Scan for the cell matching the given text and deliver its [x, y] coordinate at center. 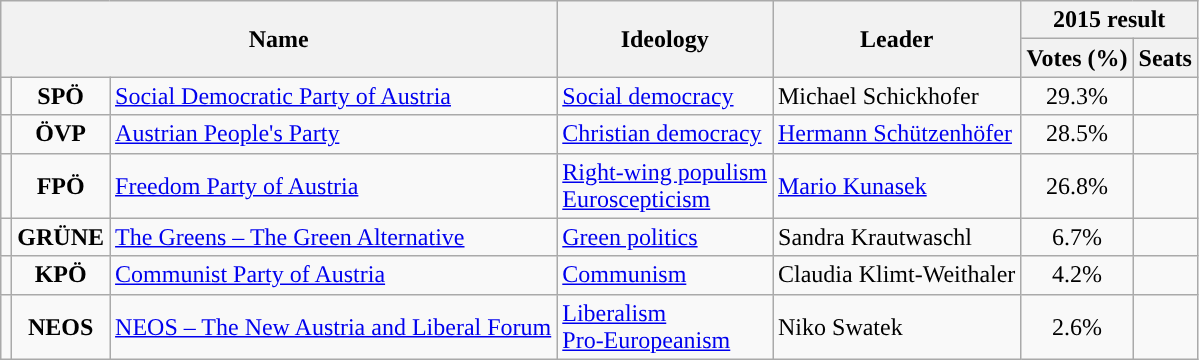
Hermann Schützenhöfer [896, 134]
Claudia Klimt-Weithaler [896, 275]
ÖVP [61, 134]
6.7% [1077, 237]
Austrian People's Party [334, 134]
Ideology [665, 39]
Social Democratic Party of Austria [334, 96]
Votes (%) [1077, 58]
Niko Swatek [896, 326]
Sandra Krautwaschl [896, 237]
4.2% [1077, 275]
Michael Schickhofer [896, 96]
29.3% [1077, 96]
2.6% [1077, 326]
26.8% [1077, 186]
NEOS – The New Austria and Liberal Forum [334, 326]
Leader [896, 39]
Freedom Party of Austria [334, 186]
KPÖ [61, 275]
Mario Kunasek [896, 186]
2015 result [1110, 20]
Communist Party of Austria [334, 275]
Right-wing populismEuroscepticism [665, 186]
Social democracy [665, 96]
NEOS [61, 326]
FPÖ [61, 186]
Seats [1165, 58]
Green politics [665, 237]
LiberalismPro-Europeanism [665, 326]
SPÖ [61, 96]
GRÜNE [61, 237]
Christian democracy [665, 134]
Name [279, 39]
Communism [665, 275]
The Greens – The Green Alternative [334, 237]
28.5% [1077, 134]
